Provide the (X, Y) coordinate of the cell's center where the given text is located.  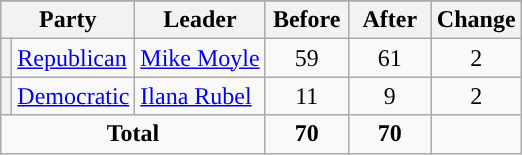
Mike Moyle (200, 58)
Ilana Rubel (200, 96)
Leader (200, 20)
Republican (74, 58)
59 (306, 58)
Before (306, 20)
Change (476, 20)
After (390, 20)
Total (133, 134)
Democratic (74, 96)
9 (390, 96)
11 (306, 96)
Party (68, 20)
61 (390, 58)
